Extract the (X, Y) coordinate from the center of the cell holding the provided text.  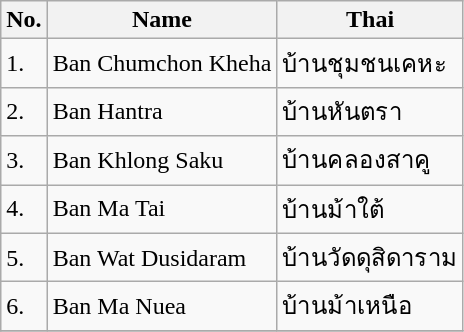
Thai (370, 20)
1. (24, 64)
บ้านคลองสาคู (370, 160)
Ban Ma Nuea (162, 306)
Ban Ma Tai (162, 208)
5. (24, 258)
บ้านวัดดุสิดาราม (370, 258)
Ban Chumchon Kheha (162, 64)
บ้านหันตรา (370, 112)
บ้านชุมชนเคหะ (370, 64)
บ้านม้าใต้ (370, 208)
4. (24, 208)
No. (24, 20)
Name (162, 20)
Ban Khlong Saku (162, 160)
2. (24, 112)
บ้านม้าเหนือ (370, 306)
3. (24, 160)
6. (24, 306)
Ban Hantra (162, 112)
Ban Wat Dusidaram (162, 258)
